Extract the (x, y) coordinate from the center of the cell holding the provided text.  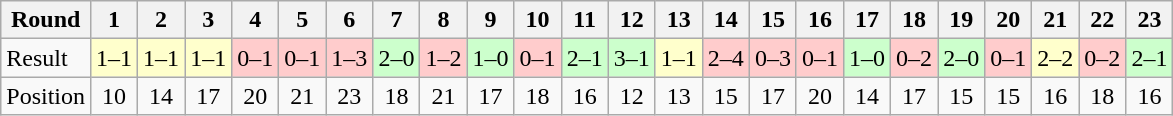
2 (162, 20)
9 (490, 20)
3 (208, 20)
7 (396, 20)
5 (302, 20)
2–2 (1056, 58)
2–4 (726, 58)
Round (46, 20)
3–1 (632, 58)
1–2 (444, 58)
4 (256, 20)
Position (46, 96)
0–3 (772, 58)
8 (444, 20)
Result (46, 58)
6 (350, 20)
19 (962, 20)
1–3 (350, 58)
22 (1102, 20)
1 (114, 20)
11 (584, 20)
